Return [x, y] of the center of cell containing provided text 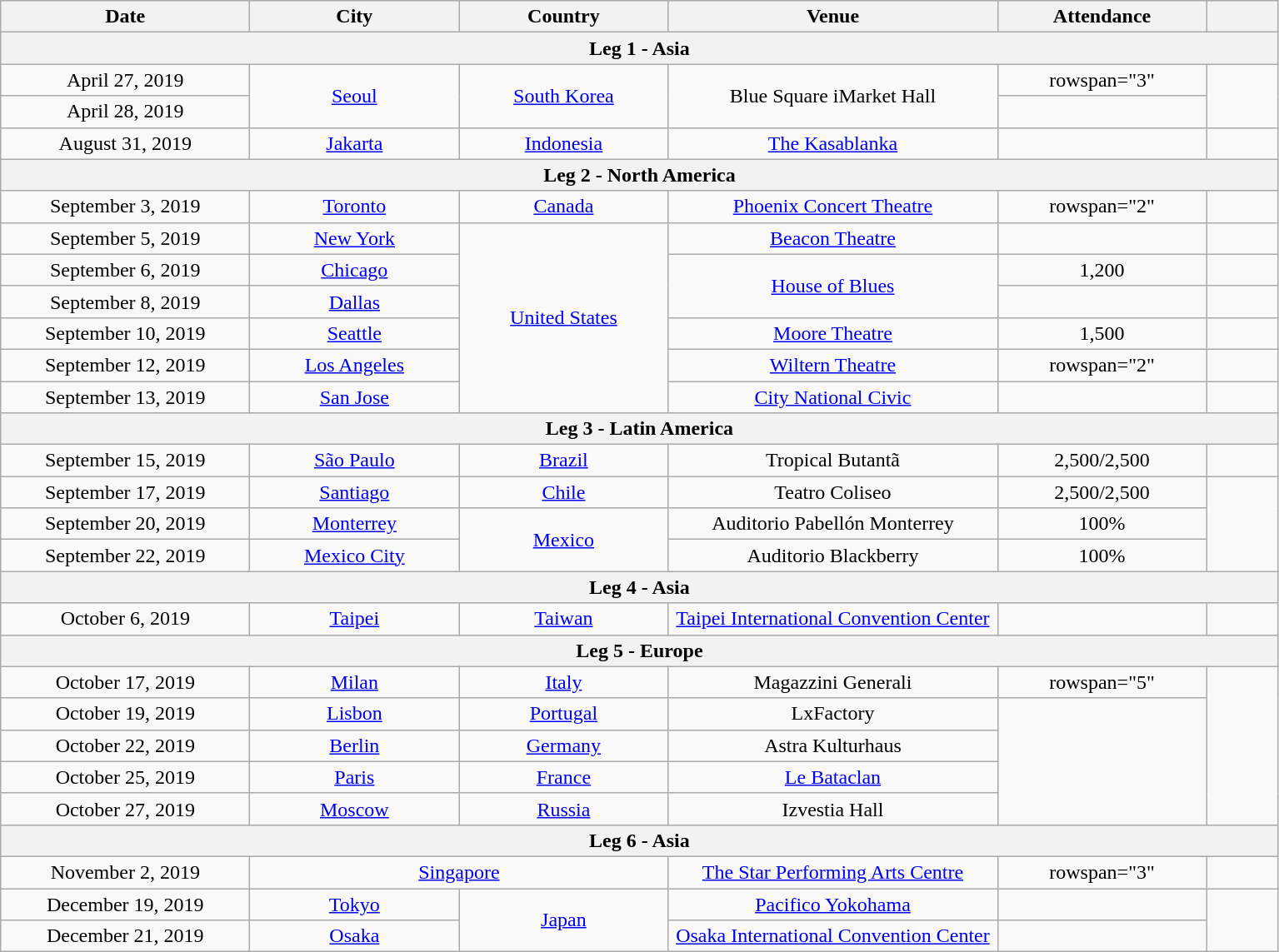
Seattle [355, 333]
House of Blues [833, 286]
October 27, 2019 [125, 809]
France [563, 777]
October 25, 2019 [125, 777]
Magazzini Generali [833, 682]
September 15, 2019 [125, 461]
September 5, 2019 [125, 238]
Leg 2 - North America [640, 175]
Moore Theatre [833, 333]
1,200 [1102, 270]
Japan [563, 920]
The Star Performing Arts Centre [833, 872]
Osaka [355, 936]
October 22, 2019 [125, 745]
Auditorio Pabellón Monterrey [833, 524]
April 27, 2019 [125, 80]
Singapore [459, 872]
September 22, 2019 [125, 556]
Brazil [563, 461]
Milan [355, 682]
Taipei [355, 619]
Pacifico Yokohama [833, 904]
Leg 6 - Asia [640, 840]
Seoul [355, 96]
September 10, 2019 [125, 333]
Teatro Coliseo [833, 492]
Beacon Theatre [833, 238]
Izvestia Hall [833, 809]
South Korea [563, 96]
Taipei International Convention Center [833, 619]
Country [563, 17]
Chile [563, 492]
City [355, 17]
Osaka International Convention Center [833, 936]
Taiwan [563, 619]
Russia [563, 809]
Toronto [355, 207]
Leg 3 - Latin America [640, 429]
Dallas [355, 302]
Astra Kulturhaus [833, 745]
September 3, 2019 [125, 207]
Santiago [355, 492]
Portugal [563, 714]
United States [563, 317]
September 17, 2019 [125, 492]
Venue [833, 17]
September 20, 2019 [125, 524]
Berlin [355, 745]
Monterrey [355, 524]
December 21, 2019 [125, 936]
Germany [563, 745]
December 19, 2019 [125, 904]
Moscow [355, 809]
Leg 1 - Asia [640, 48]
August 31, 2019 [125, 143]
September 6, 2019 [125, 270]
Attendance [1102, 17]
Italy [563, 682]
September 8, 2019 [125, 302]
November 2, 2019 [125, 872]
October 17, 2019 [125, 682]
Leg 5 - Europe [640, 650]
October 19, 2019 [125, 714]
Auditorio Blackberry [833, 556]
Tokyo [355, 904]
Wiltern Theatre [833, 365]
Chicago [355, 270]
The Kasablanka [833, 143]
Indonesia [563, 143]
Paris [355, 777]
September 12, 2019 [125, 365]
Mexico City [355, 556]
Blue Square iMarket Hall [833, 96]
1,500 [1102, 333]
Leg 4 - Asia [640, 587]
Phoenix Concert Theatre [833, 207]
LxFactory [833, 714]
São Paulo [355, 461]
October 6, 2019 [125, 619]
September 13, 2019 [125, 397]
New York [355, 238]
Date [125, 17]
San Jose [355, 397]
Lisbon [355, 714]
Mexico [563, 540]
Jakarta [355, 143]
April 28, 2019 [125, 112]
Tropical Butantã [833, 461]
Le Bataclan [833, 777]
rowspan="5" [1102, 682]
Los Angeles [355, 365]
City National Civic [833, 397]
Canada [563, 207]
